Detect which cell encompasses the target text, then output its (x, y) center coordinate. 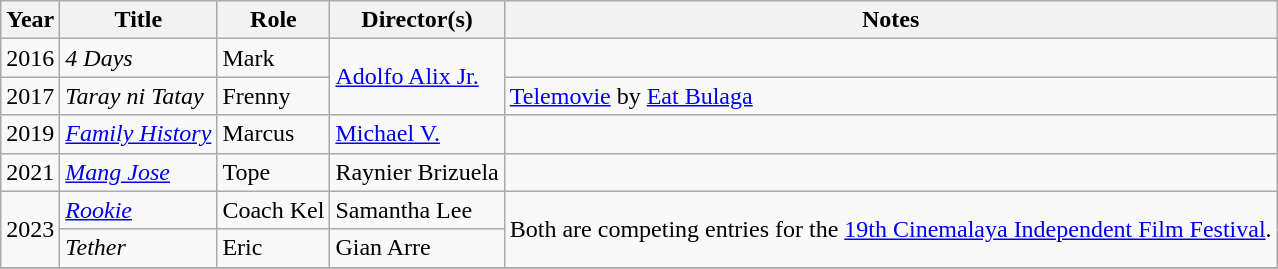
Tope (274, 172)
Coach Kel (274, 210)
Notes (890, 20)
Role (274, 20)
2016 (30, 58)
Gian Arre (417, 248)
2021 (30, 172)
Frenny (274, 96)
4 Days (138, 58)
Samantha Lee (417, 210)
Rookie (138, 210)
2023 (30, 229)
Taray ni Tatay (138, 96)
Mark (274, 58)
Adolfo Alix Jr. (417, 77)
Raynier Brizuela (417, 172)
Title (138, 20)
Family History (138, 134)
Both are competing entries for the 19th Cinemalaya Independent Film Festival. (890, 229)
2017 (30, 96)
Tether (138, 248)
Year (30, 20)
Marcus (274, 134)
Telemovie by Eat Bulaga (890, 96)
Director(s) (417, 20)
2019 (30, 134)
Eric (274, 248)
Mang Jose (138, 172)
Michael V. (417, 134)
